Find where the given text appears and provide that cell's center as (x, y) coordinate. 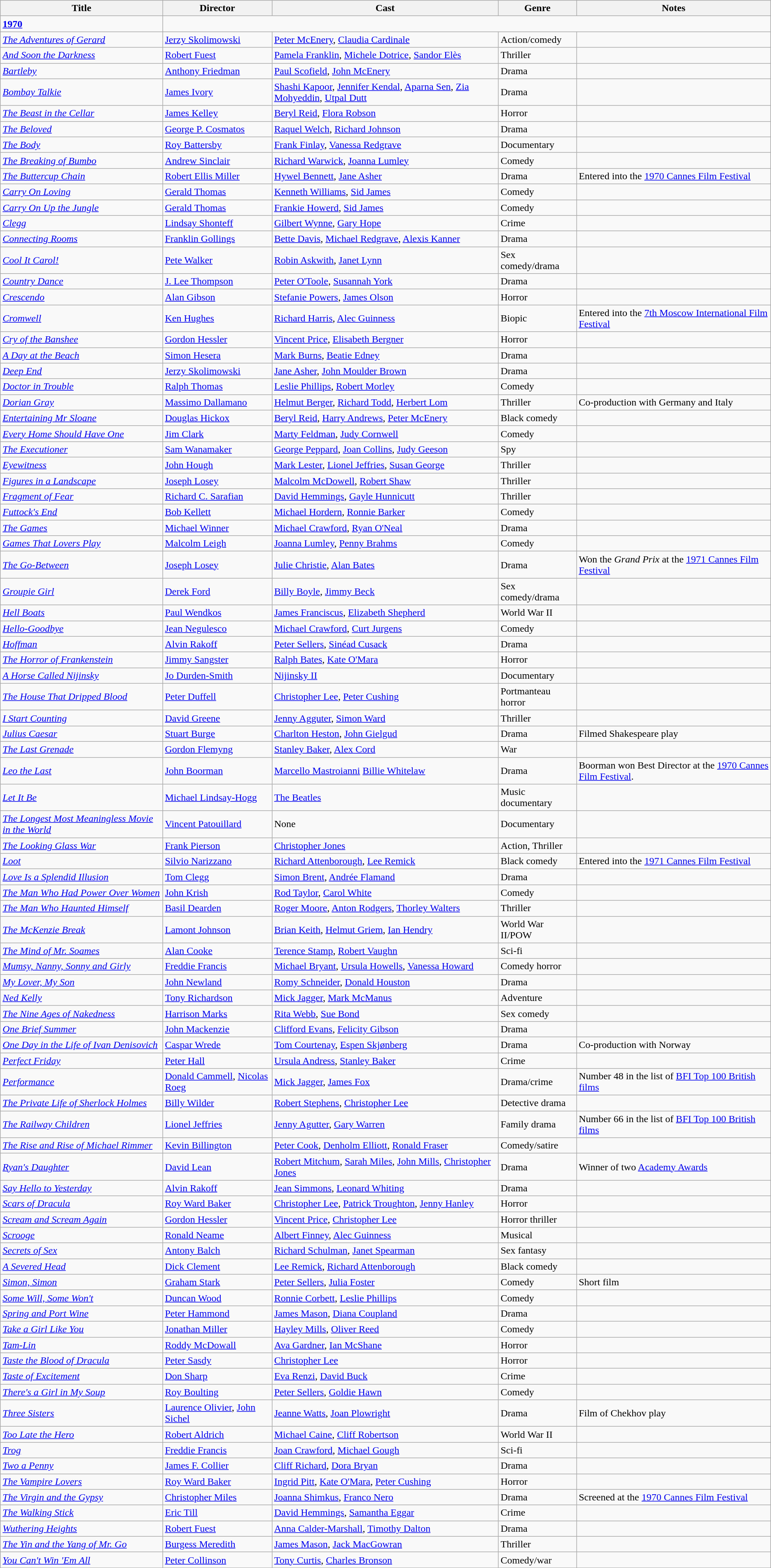
Jean Negulesco (217, 628)
Crescendo (82, 297)
Doctor in Trouble (82, 387)
Say Hello to Yesterday (82, 1188)
Mark Burns, Beatie Edney (385, 355)
Stanley Baker, Alex Cord (385, 749)
Silvio Narizzano (217, 861)
Douglas Hickox (217, 418)
Ryan's Daughter (82, 1167)
Michael Hordern, Ronnie Barker (385, 512)
Peter Collinson (217, 1560)
World War II/POW (537, 930)
Comedy/war (537, 1560)
And Soon the Darkness (82, 55)
Co-production with Germany and Italy (674, 402)
Beryl Reid, Flora Robson (385, 113)
Simon, Simon (82, 1282)
Paul Scofield, John McEnery (385, 71)
War (537, 749)
Graham Stark (217, 1282)
Duncan Wood (217, 1298)
Ursula Andress, Stanley Baker (385, 1060)
Fragment of Fear (82, 497)
The Horror of Frankenstein (82, 660)
Entered into the 1971 Cannes Film Festival (674, 861)
Jeanne Watts, Joan Plowright (385, 1413)
Laurence Olivier, John Sichel (217, 1413)
James Kelley (217, 113)
Paul Wendkos (217, 613)
Lionel Jeffries (217, 1124)
Two a Penny (82, 1466)
None (385, 824)
Entertaining Mr Sloane (82, 418)
Jimmy Sangster (217, 660)
Deep End (82, 371)
The Railway Children (82, 1124)
The Rise and Rise of Michael Rimmer (82, 1146)
Donald Cammell, Nicolas Roeg (217, 1082)
Joanna Lumley, Penny Brahms (385, 544)
David Lean (217, 1167)
Brian Keith, Helmut Griem, Ian Hendry (385, 930)
Peter Sellers, Julia Foster (385, 1282)
Helmut Berger, Richard Todd, Herbert Lom (385, 402)
Co-production with Norway (674, 1045)
Mick Jagger, Mark McManus (385, 998)
Hywel Bennett, Jane Asher (385, 176)
Shashi Kapoor, Jennifer Kendal, Aparna Sen, Zia Mohyeddin, Utpal Dutt (385, 92)
Richard Harris, Alec Guinness (385, 318)
Leo the Last (82, 771)
Peter Sasdy (217, 1361)
Gordon Flemyng (217, 749)
Roy Boulting (217, 1392)
Pete Walker (217, 260)
Country Dance (82, 281)
Pamela Franklin, Michele Dotrice, Sandor Elès (385, 55)
Taste of Excitement (82, 1376)
Raquel Welch, Richard Johnson (385, 129)
Jonathan Miller (217, 1329)
Romy Schneider, Donald Houston (385, 982)
Dorian Gray (82, 402)
Title (82, 8)
Lee Remick, Richard Attenborough (385, 1266)
One Day in the Life of Ivan Denisovich (82, 1045)
Every Home Should Have One (82, 434)
Kenneth Williams, Sid James (385, 192)
The Man Who Haunted Himself (82, 908)
Michael Bryant, Ursula Howells, Vanessa Howard (385, 966)
Won the Grand Prix at the 1971 Cannes Film Festival (674, 565)
The Virgin and the Gypsy (82, 1497)
Ken Hughes (217, 318)
The McKenzie Break (82, 930)
Jean Simmons, Leonard Whiting (385, 1188)
1970 (82, 24)
David Hemmings, Gayle Hunnicutt (385, 497)
A Severed Head (82, 1266)
Music documentary (537, 798)
Simon Brent, Andrée Flamand (385, 877)
The Beloved (82, 129)
The Buttercup Chain (82, 176)
The Mind of Mr. Soames (82, 951)
Sex comedy (537, 1013)
Musical (537, 1235)
Peter O'Toole, Susannah York (385, 281)
My Lover, My Son (82, 982)
Eva Renzi, David Buck (385, 1376)
Hello-Goodbye (82, 628)
Christopher Lee, Peter Cushing (385, 696)
Hayley Mills, Oliver Reed (385, 1329)
Billy Wilder (217, 1103)
Groupie Girl (82, 592)
John Mackenzie (217, 1029)
Ralph Bates, Kate O'Mara (385, 660)
The Last Grenade (82, 749)
Tom Clegg (217, 877)
Eyewitness (82, 465)
Christopher Lee, Patrick Troughton, Jenny Hanley (385, 1204)
Sex fantasy (537, 1251)
Vincent Price, Christopher Lee (385, 1219)
Joan Crawford, Michael Gough (385, 1450)
Portmanteau horror (537, 696)
The Walking Stick (82, 1513)
George P. Cosmatos (217, 129)
James Mason, Jack MacGowran (385, 1544)
Figures in a Landscape (82, 481)
I Start Counting (82, 718)
Franklin Gollings (217, 239)
Marcello Mastroianni Billie Whitelaw (385, 771)
Winner of two Academy Awards (674, 1167)
James F. Collier (217, 1466)
John Hough (217, 465)
The Yin and the Yang of Mr. Go (82, 1544)
Number 48 in the list of BFI Top 100 British films (674, 1082)
Cliff Richard, Dora Bryan (385, 1466)
Michael Caine, Cliff Robertson (385, 1434)
Scream and Scream Again (82, 1219)
You Can't Win 'Em All (82, 1560)
A Day at the Beach (82, 355)
Bartleby (82, 71)
Richard C. Sarafian (217, 497)
Roddy McDowall (217, 1345)
James Franciscus, Elizabeth Shepherd (385, 613)
The Longest Most Meaningless Movie in the World (82, 824)
Ronnie Corbett, Leslie Phillips (385, 1298)
Christopher Lee (385, 1361)
Peter Hall (217, 1060)
The Private Life of Sherlock Holmes (82, 1103)
Film of Chekhov play (674, 1413)
Richard Schulman, Janet Spearman (385, 1251)
Games That Lovers Play (82, 544)
Scrooge (82, 1235)
Ingrid Pitt, Kate O'Mara, Peter Cushing (385, 1481)
Terence Stamp, Robert Vaughn (385, 951)
Richard Warwick, Joanna Lumley (385, 160)
Ronald Neame (217, 1235)
Robert Ellis Miller (217, 176)
Charlton Heston, John Gielgud (385, 734)
Love Is a Splendid Illusion (82, 877)
Cromwell (82, 318)
James Ivory (217, 92)
Action, Thriller (537, 846)
Malcolm Leigh (217, 544)
John Newland (217, 982)
Notes (674, 8)
David Greene (217, 718)
Drama/crime (537, 1082)
Boorman won Best Director at the 1970 Cannes Film Festival. (674, 771)
Sam Wanamaker (217, 449)
Tam-Lin (82, 1345)
Robert Mitchum, Sarah Miles, John Mills, Christopher Jones (385, 1167)
Hoffman (82, 644)
Too Late the Hero (82, 1434)
Joanna Shimkus, Franco Nero (385, 1497)
Tony Curtis, Charles Bronson (385, 1560)
Clegg (82, 223)
Peter Sellers, Goldie Hawn (385, 1392)
Entered into the 1970 Cannes Film Festival (674, 176)
J. Lee Thompson (217, 281)
Cool It Carol! (82, 260)
The Looking Glass War (82, 846)
Bob Kellett (217, 512)
Julius Caesar (82, 734)
Connecting Rooms (82, 239)
Secrets of Sex (82, 1251)
Harrison Marks (217, 1013)
Burgess Meredith (217, 1544)
Robert Aldrich (217, 1434)
Christopher Jones (385, 846)
Comedy horror (537, 966)
Lamont Johnson (217, 930)
Jo Durden-Smith (217, 675)
Dick Clement (217, 1266)
The Executioner (82, 449)
Billy Boyle, Jimmy Beck (385, 592)
Performance (82, 1082)
Vincent Price, Elisabeth Bergner (385, 340)
Basil Dearden (217, 908)
Three Sisters (82, 1413)
The Beast in the Cellar (82, 113)
The Breaking of Bumbo (82, 160)
Massimo Dallamano (217, 402)
Entered into the 7th Moscow International Film Festival (674, 318)
Andrew Sinclair (217, 160)
Simon Hesera (217, 355)
Frank Pierson (217, 846)
Loot (82, 861)
Frank Finlay, Vanessa Redgrave (385, 145)
Genre (537, 8)
Scars of Dracula (82, 1204)
George Peppard, Joan Collins, Judy Geeson (385, 449)
Christopher Miles (217, 1497)
Cry of the Banshee (82, 340)
Ned Kelly (82, 998)
Bette Davis, Michael Redgrave, Alexis Kanner (385, 239)
Marty Feldman, Judy Cornwell (385, 434)
Bombay Talkie (82, 92)
Cast (385, 8)
Alan Gibson (217, 297)
Jenny Agutter, Gary Warren (385, 1124)
Director (217, 8)
Rita Webb, Sue Bond (385, 1013)
Vincent Patouillard (217, 824)
Spring and Port Wine (82, 1313)
Gilbert Wynne, Gary Hope (385, 223)
Caspar Wrede (217, 1045)
Robert Stephens, Christopher Lee (385, 1103)
Comedy/satire (537, 1146)
Short film (674, 1282)
Michael Crawford, Ryan O'Neal (385, 528)
The Adventures of Gerard (82, 40)
Tom Courtenay, Espen Skjønberg (385, 1045)
Biopic (537, 318)
Eric Till (217, 1513)
Jane Asher, John Moulder Brown (385, 371)
Horror thriller (537, 1219)
Trog (82, 1450)
Futtock's End (82, 512)
Robin Askwith, Janet Lynn (385, 260)
Tony Richardson (217, 998)
Richard Attenborough, Lee Remick (385, 861)
James Mason, Diana Coupland (385, 1313)
Jenny Agguter, Simon Ward (385, 718)
Take a Girl Like You (82, 1329)
Perfect Friday (82, 1060)
Mumsy, Nanny, Sonny and Girly (82, 966)
Taste the Blood of Dracula (82, 1361)
Alan Cooke (217, 951)
Ralph Thomas (217, 387)
Family drama (537, 1124)
The Go-Between (82, 565)
The Man Who Had Power Over Women (82, 893)
Screened at the 1970 Cannes Film Festival (674, 1497)
The Vampire Lovers (82, 1481)
Lindsay Shonteff (217, 223)
Peter McEnery, Claudia Cardinale (385, 40)
Stefanie Powers, James Olson (385, 297)
John Boorman (217, 771)
Jim Clark (217, 434)
The Body (82, 145)
Wuthering Heights (82, 1528)
John Krish (217, 893)
The Games (82, 528)
The Nine Ages of Nakedness (82, 1013)
Don Sharp (217, 1376)
Ava Gardner, Ian McShane (385, 1345)
Number 66 in the list of BFI Top 100 British films (674, 1124)
Anna Calder-Marshall, Timothy Dalton (385, 1528)
Kevin Billington (217, 1146)
Adventure (537, 998)
Roger Moore, Anton Rodgers, Thorley Walters (385, 908)
Detective drama (537, 1103)
Michael Lindsay-Hogg (217, 798)
Carry On Loving (82, 192)
Peter Cook, Denholm Elliott, Ronald Fraser (385, 1146)
Stuart Burge (217, 734)
Mick Jagger, James Fox (385, 1082)
Carry On Up the Jungle (82, 207)
Michael Crawford, Curt Jurgens (385, 628)
A Horse Called Nijinsky (82, 675)
The Beatles (385, 798)
David Hemmings, Samantha Eggar (385, 1513)
Action/comedy (537, 40)
Beryl Reid, Harry Andrews, Peter McEnery (385, 418)
Anthony Friedman (217, 71)
One Brief Summer (82, 1029)
There's a Girl in My Soup (82, 1392)
Roy Battersby (217, 145)
Some Will, Some Won't (82, 1298)
Mark Lester, Lionel Jeffries, Susan George (385, 465)
Let It Be (82, 798)
Spy (537, 449)
Frankie Howerd, Sid James (385, 207)
Nijinsky II (385, 675)
Hell Boats (82, 613)
Malcolm McDowell, Robert Shaw (385, 481)
The House That Dripped Blood (82, 696)
Peter Duffell (217, 696)
Filmed Shakespeare play (674, 734)
Rod Taylor, Carol White (385, 893)
Peter Sellers, Sinéad Cusack (385, 644)
Peter Hammond (217, 1313)
Michael Winner (217, 528)
Leslie Phillips, Robert Morley (385, 387)
Albert Finney, Alec Guinness (385, 1235)
Clifford Evans, Felicity Gibson (385, 1029)
Julie Christie, Alan Bates (385, 565)
Derek Ford (217, 592)
Antony Balch (217, 1251)
